Pinpoint the cell where the given text exists, returning its (x, y) midpoint coordinate. 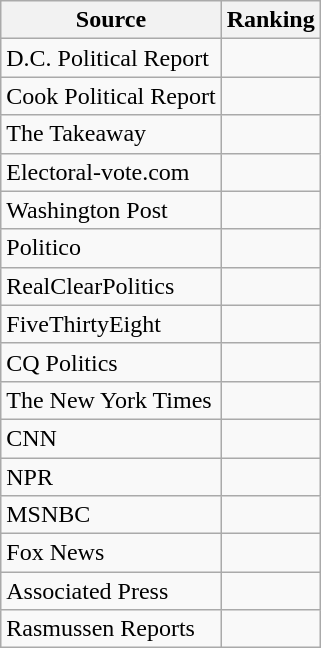
Source (111, 20)
Electoral-vote.com (111, 172)
RealClearPolitics (111, 286)
The Takeaway (111, 134)
FiveThirtyEight (111, 324)
Washington Post (111, 210)
MSNBC (111, 515)
CNN (111, 438)
Associated Press (111, 591)
Politico (111, 248)
Ranking (270, 20)
Cook Political Report (111, 96)
The New York Times (111, 400)
CQ Politics (111, 362)
Rasmussen Reports (111, 629)
NPR (111, 477)
Fox News (111, 553)
D.C. Political Report (111, 58)
